Return the (x, y) coordinate for the center point of the cell that contains the specified text.  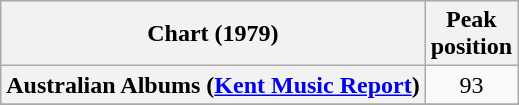
Chart (1979) (213, 34)
Peakposition (471, 34)
93 (471, 85)
Australian Albums (Kent Music Report) (213, 85)
